Provide the (X, Y) coordinate of the cell's center where the given text is located.  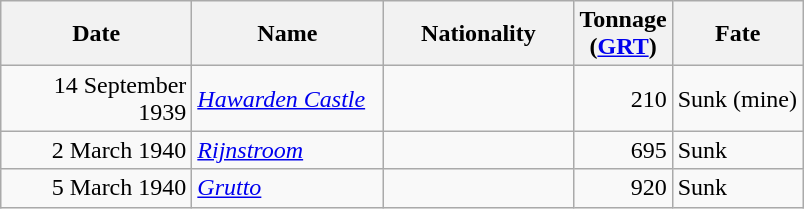
Grutto (288, 188)
2 March 1940 (96, 150)
695 (623, 150)
Name (288, 34)
Fate (738, 34)
Hawarden Castle (288, 98)
920 (623, 188)
Nationality (478, 34)
14 September 1939 (96, 98)
Rijnstroom (288, 150)
210 (623, 98)
5 March 1940 (96, 188)
Date (96, 34)
Sunk (mine) (738, 98)
Tonnage(GRT) (623, 34)
